Determine the [x, y] coordinate at the center of the cell enclosing the given text.  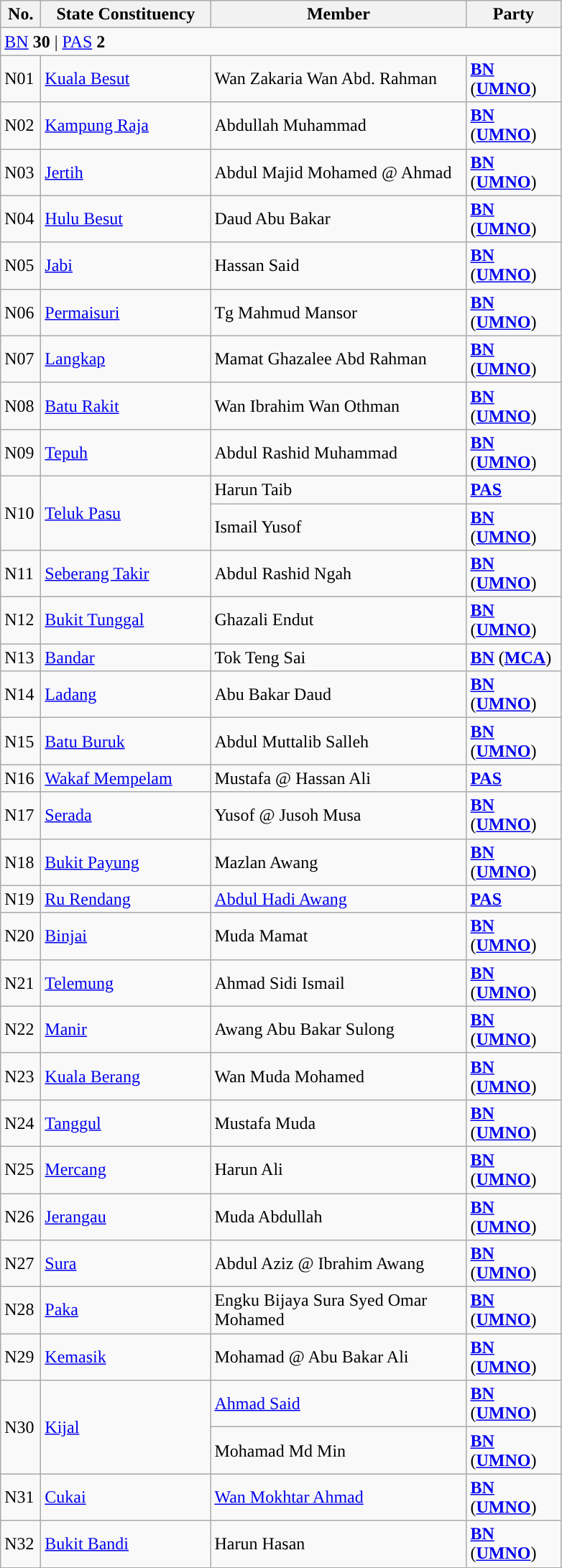
N26 [21, 1216]
BN (MCA) [513, 658]
Jerangau [126, 1216]
Jertih [126, 172]
Muda Abdullah [338, 1216]
N25 [21, 1170]
N14 [21, 694]
Manir [126, 1029]
N28 [21, 1311]
Harun Taib [338, 489]
Wan Muda Mohamed [338, 1076]
Seberang Takir [126, 573]
Abdul Rashid Ngah [338, 573]
Wan Zakaria Wan Abd. Rahman [338, 79]
Permaisuri [126, 312]
Serada [126, 815]
State Constituency [126, 14]
Abdul Rashid Muhammad [338, 453]
Yusof @ Jusoh Musa [338, 815]
Kijal [126, 1427]
Kuala Berang [126, 1076]
Bukit Payung [126, 862]
N27 [21, 1263]
Mercang [126, 1170]
Kampung Raja [126, 125]
Cukai [126, 1498]
Wakaf Mempelam [126, 778]
BN 30 | PAS 2 [280, 42]
Muda Mamat [338, 936]
Daud Abu Bakar [338, 218]
Kemasik [126, 1357]
Sura [126, 1263]
Ahmad Sidi Ismail [338, 983]
Harun Ali [338, 1170]
Tok Teng Sai [338, 658]
N12 [21, 621]
Tepuh [126, 453]
N19 [21, 899]
Mamat Ghazalee Abd Rahman [338, 359]
Abdul Aziz @ Ibrahim Awang [338, 1263]
Mustafa @ Hassan Ali [338, 778]
Abdullah Muhammad [338, 125]
N06 [21, 312]
Hulu Besut [126, 218]
Harun Hasan [338, 1544]
Teluk Pasu [126, 513]
Ru Rendang [126, 899]
N30 [21, 1427]
Batu Buruk [126, 742]
N02 [21, 125]
Ahmad Said [338, 1404]
Mustafa Muda [338, 1122]
Ismail Yusof [338, 526]
Ladang [126, 694]
N04 [21, 218]
Abdul Muttalib Salleh [338, 742]
N32 [21, 1544]
Abdul Hadi Awang [338, 899]
Bandar [126, 658]
N20 [21, 936]
No. [21, 14]
N21 [21, 983]
Bukit Tunggal [126, 621]
N29 [21, 1357]
N13 [21, 658]
Langkap [126, 359]
Bukit Bandi [126, 1544]
N23 [21, 1076]
Engku Bijaya Sura Syed Omar Mohamed [338, 1311]
N15 [21, 742]
Hassan Said [338, 266]
Telemung [126, 983]
Party [513, 14]
N08 [21, 405]
N17 [21, 815]
N10 [21, 513]
Member [338, 14]
Abu Bakar Daud [338, 694]
N09 [21, 453]
Binjai [126, 936]
N18 [21, 862]
Awang Abu Bakar Sulong [338, 1029]
Mohamad Md Min [338, 1450]
Wan Mokhtar Ahmad [338, 1498]
Mazlan Awang [338, 862]
Ghazali Endut [338, 621]
N05 [21, 266]
Kuala Besut [126, 79]
N16 [21, 778]
Tanggul [126, 1122]
Wan Ibrahim Wan Othman [338, 405]
N24 [21, 1122]
N11 [21, 573]
N01 [21, 79]
Tg Mahmud Mansor [338, 312]
N31 [21, 1498]
N03 [21, 172]
Batu Rakit [126, 405]
Mohamad @ Abu Bakar Ali [338, 1357]
Jabi [126, 266]
Abdul Majid Mohamed @ Ahmad [338, 172]
N07 [21, 359]
Paka [126, 1311]
N22 [21, 1029]
